Pinpoint the cell where the given text exists, returning its (X, Y) midpoint coordinate. 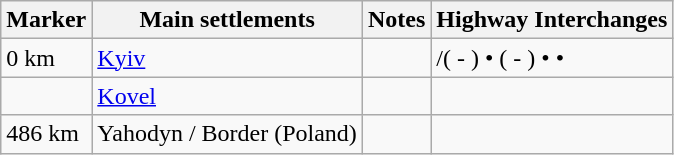
Kovel (228, 96)
Marker (46, 20)
0 km (46, 58)
Kyiv (228, 58)
/( - ) • ( - ) • • (552, 58)
Highway Interchanges (552, 20)
Main settlements (228, 20)
Notes (396, 20)
486 km (46, 134)
Yahodyn / Border (Poland) (228, 134)
